Determine the [x, y] coordinate at the center of the cell enclosing the given text.  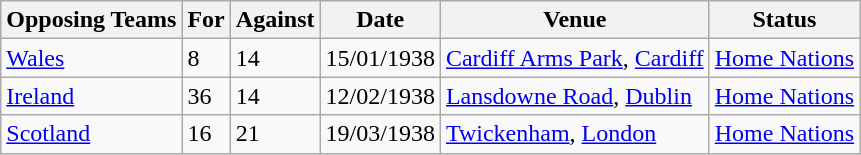
Wales [92, 58]
8 [206, 58]
Cardiff Arms Park, Cardiff [574, 58]
Opposing Teams [92, 20]
21 [275, 134]
15/01/1938 [380, 58]
Venue [574, 20]
36 [206, 96]
Lansdowne Road, Dublin [574, 96]
For [206, 20]
Status [784, 20]
Against [275, 20]
12/02/1938 [380, 96]
Date [380, 20]
Scotland [92, 134]
Ireland [92, 96]
16 [206, 134]
19/03/1938 [380, 134]
Twickenham, London [574, 134]
